Pinpoint the cell where the given text exists, returning its (x, y) midpoint coordinate. 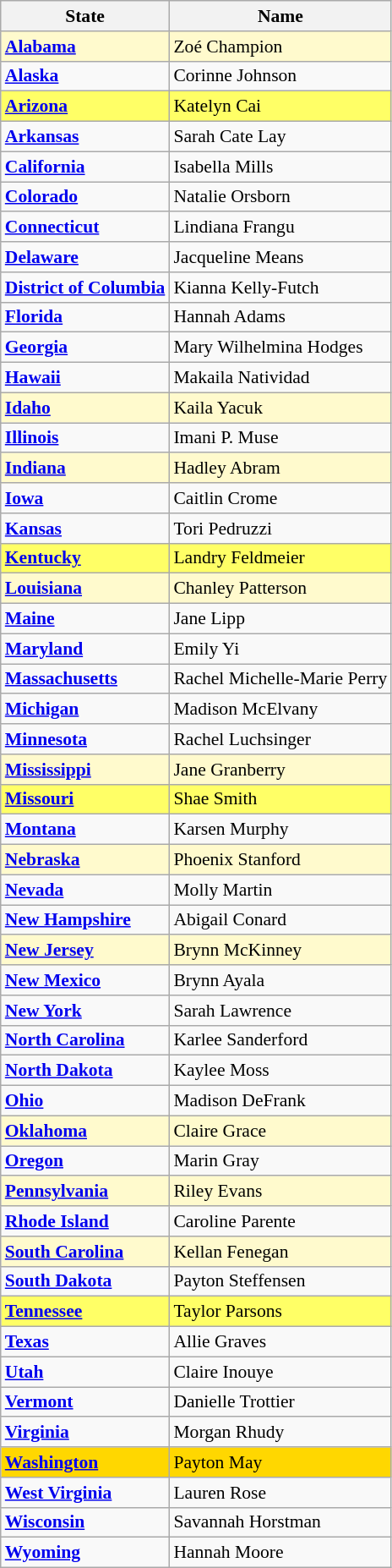
South Dakota (85, 1281)
Name (280, 16)
Rhode Island (85, 1221)
Madison McElvany (280, 710)
California (85, 167)
Zoé Champion (280, 47)
New Jersey (85, 951)
Nevada (85, 890)
Karsen Murphy (280, 830)
Maine (85, 619)
Arkansas (85, 137)
Alabama (85, 47)
Wisconsin (85, 1522)
Abigail Conard (280, 920)
Payton May (280, 1462)
Illinois (85, 438)
Jane Granberry (280, 770)
Indiana (85, 469)
Maryland (85, 649)
Savannah Horstman (280, 1522)
Montana (85, 830)
Ohio (85, 1101)
Claire Grace (280, 1131)
Hawaii (85, 378)
Molly Martin (280, 890)
Louisiana (85, 589)
Kentucky (85, 558)
Claire Inouye (280, 1372)
Phoenix Stanford (280, 860)
Landry Feldmeier (280, 558)
Missouri (85, 799)
Massachusetts (85, 679)
Connecticut (85, 228)
Kianna Kelly-Futch (280, 288)
District of Columbia (85, 288)
Oklahoma (85, 1131)
Rachel Luchsinger (280, 739)
Kellan Fenegan (280, 1252)
South Carolina (85, 1252)
New Mexico (85, 980)
Caitlin Crome (280, 498)
Minnesota (85, 739)
Vermont (85, 1402)
Lauren Rose (280, 1493)
Natalie Orsborn (280, 197)
Karlee Sanderford (280, 1040)
West Virginia (85, 1493)
Allie Graves (280, 1342)
North Dakota (85, 1071)
Virginia (85, 1433)
Georgia (85, 348)
Kansas (85, 529)
Emily Yi (280, 649)
Payton Steffensen (280, 1281)
Shae Smith (280, 799)
Jacqueline Means (280, 257)
Hadley Abram (280, 469)
Taylor Parsons (280, 1312)
North Carolina (85, 1040)
Kaila Yacuk (280, 408)
Tennessee (85, 1312)
Nebraska (85, 860)
State (85, 16)
Jane Lipp (280, 619)
Rachel Michelle-Marie Perry (280, 679)
Delaware (85, 257)
Mississippi (85, 770)
Kaylee Moss (280, 1071)
Brynn Ayala (280, 980)
Hannah Adams (280, 317)
Michigan (85, 710)
Brynn McKinney (280, 951)
Riley Evans (280, 1192)
Alaska (85, 76)
Pennsylvania (85, 1192)
Washington (85, 1462)
Wyoming (85, 1553)
Iowa (85, 498)
Madison DeFrank (280, 1101)
Chanley Patterson (280, 589)
Sarah Cate Lay (280, 137)
New Hampshire (85, 920)
Idaho (85, 408)
New York (85, 1011)
Texas (85, 1342)
Imani P. Muse (280, 438)
Katelyn Cai (280, 107)
Danielle Trottier (280, 1402)
Oregon (85, 1161)
Isabella Mills (280, 167)
Hannah Moore (280, 1553)
Makaila Natividad (280, 378)
Lindiana Frangu (280, 228)
Arizona (85, 107)
Corinne Johnson (280, 76)
Utah (85, 1372)
Colorado (85, 197)
Morgan Rhudy (280, 1433)
Florida (85, 317)
Tori Pedruzzi (280, 529)
Sarah Lawrence (280, 1011)
Marin Gray (280, 1161)
Mary Wilhelmina Hodges (280, 348)
Caroline Parente (280, 1221)
